Determine the [X, Y] coordinate at the center of the cell enclosing the given text.  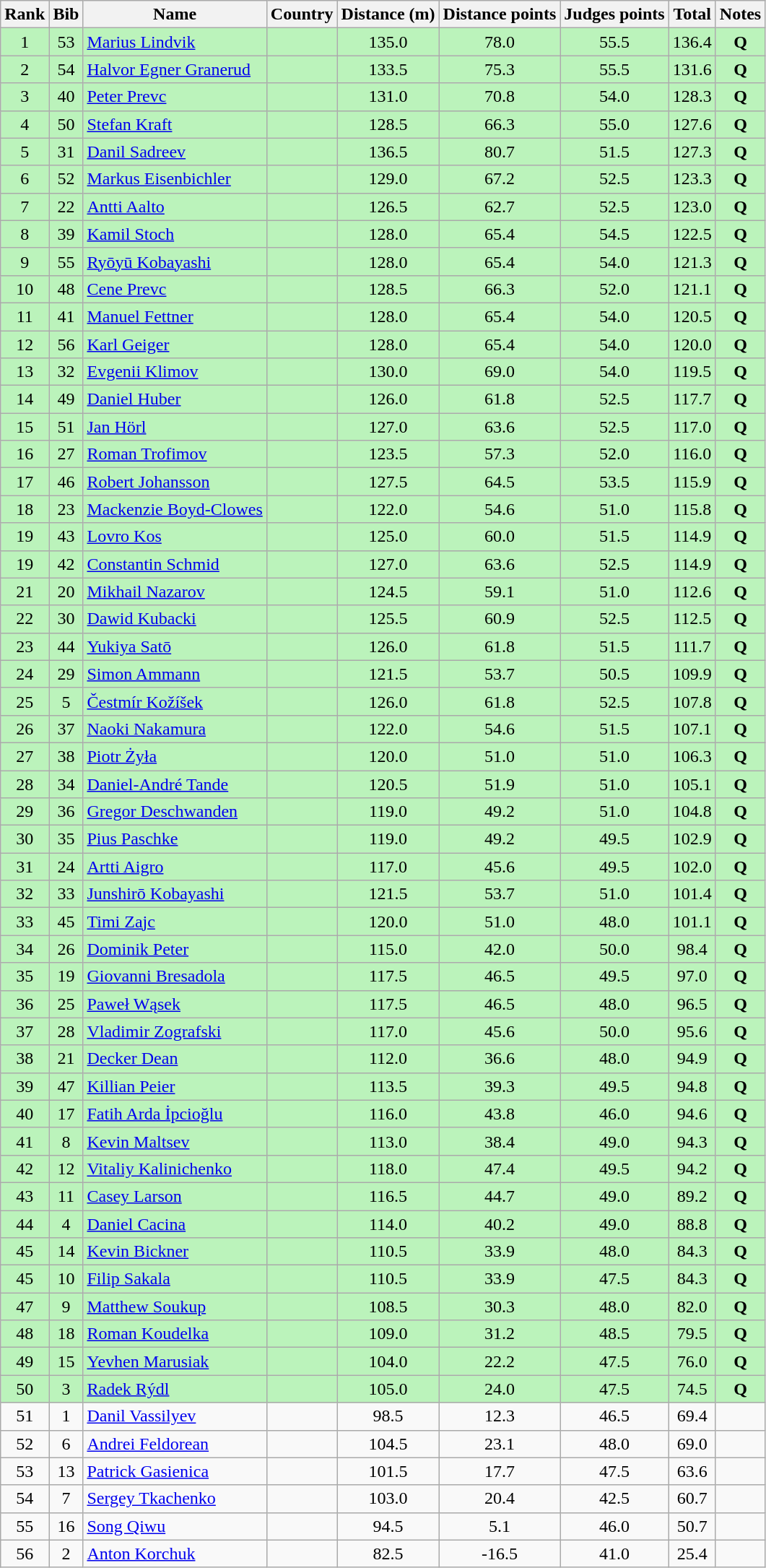
53.5 [614, 482]
116.5 [388, 1196]
23.1 [500, 1444]
94.8 [692, 1086]
Constantin Schmid [175, 564]
Kevin Maltsev [175, 1141]
117.7 [692, 399]
Danil Vassilyev [175, 1416]
128.3 [692, 97]
98.4 [692, 949]
103.0 [388, 1499]
Jan Hörl [175, 427]
131.6 [692, 69]
108.5 [388, 1307]
121.3 [692, 261]
123.0 [692, 207]
Paweł Wąsek [175, 1004]
112.6 [692, 592]
Fatih Arda İpcioğlu [175, 1114]
Danil Sadreev [175, 152]
69.4 [692, 1416]
Bib [66, 14]
48.5 [614, 1334]
Anton Korchuk [175, 1554]
Total [692, 14]
104.8 [692, 812]
Notes [740, 14]
Filip Sakala [175, 1279]
115.8 [692, 509]
60.7 [692, 1499]
Mikhail Nazarov [175, 592]
129.0 [388, 179]
112.5 [692, 619]
133.5 [388, 69]
Markus Eisenbichler [175, 179]
Daniel-André Tande [175, 784]
Stefan Kraft [175, 124]
38.4 [500, 1141]
36.6 [500, 1059]
Killian Peier [175, 1086]
124.5 [388, 592]
94.5 [388, 1526]
31.2 [500, 1334]
113.5 [388, 1086]
105.0 [388, 1389]
Junshirō Kobayashi [175, 894]
12.3 [500, 1416]
25.4 [692, 1554]
111.7 [692, 646]
22.2 [500, 1361]
67.2 [500, 179]
123.5 [388, 454]
Patrick Gasienica [175, 1471]
Song Qiwu [175, 1526]
Decker Dean [175, 1059]
Piotr Żyła [175, 756]
Artti Aigro [175, 867]
118.0 [388, 1169]
113.0 [388, 1141]
89.2 [692, 1196]
Antti Aalto [175, 207]
Cene Prevc [175, 289]
Rank [25, 14]
Sergey Tkachenko [175, 1499]
Kamil Stoch [175, 234]
131.0 [388, 97]
123.3 [692, 179]
94.3 [692, 1141]
Yukiya Satō [175, 646]
Judges points [614, 14]
112.0 [388, 1059]
Roman Trofimov [175, 454]
115.9 [692, 482]
102.0 [692, 867]
101.5 [388, 1471]
109.0 [388, 1334]
60.0 [500, 537]
70.8 [500, 97]
94.6 [692, 1114]
Dawid Kubacki [175, 619]
Country [302, 14]
126.5 [388, 207]
109.9 [692, 674]
104.0 [388, 1361]
82.5 [388, 1554]
119.5 [692, 372]
106.3 [692, 756]
Kevin Bickner [175, 1252]
24.0 [500, 1389]
Giovanni Bresadola [175, 976]
Vitaliy Kalinichenko [175, 1169]
Distance points [500, 14]
136.5 [388, 152]
82.0 [692, 1307]
42.5 [614, 1499]
102.9 [692, 839]
97.0 [692, 976]
101.1 [692, 922]
127.6 [692, 124]
115.0 [388, 949]
Simon Ammann [175, 674]
Distance (m) [388, 14]
105.1 [692, 784]
30.3 [500, 1307]
55.0 [614, 124]
39.3 [500, 1086]
79.5 [692, 1334]
127.3 [692, 152]
127.5 [388, 482]
Dominik Peter [175, 949]
Lovro Kos [175, 537]
46 [66, 482]
107.1 [692, 729]
43.8 [500, 1114]
Robert Johansson [175, 482]
-16.5 [500, 1554]
74.5 [692, 1389]
5.1 [500, 1526]
94.2 [692, 1169]
96.5 [692, 1004]
Manuel Fettner [175, 316]
42.0 [500, 949]
60.9 [500, 619]
57.3 [500, 454]
62.7 [500, 207]
Gregor Deschwanden [175, 812]
Čestmír Kožíšek [175, 701]
Daniel Huber [175, 399]
50.5 [614, 674]
44.7 [500, 1196]
Yevhen Marusiak [175, 1361]
50.7 [692, 1526]
40.2 [500, 1224]
114.0 [388, 1224]
107.8 [692, 701]
125.0 [388, 537]
88.8 [692, 1224]
Mackenzie Boyd-Clowes [175, 509]
64.5 [500, 482]
20 [66, 592]
47.4 [500, 1169]
17.7 [500, 1471]
Evgenii Klimov [175, 372]
78.0 [500, 42]
80.7 [500, 152]
135.0 [388, 42]
Radek Rýdl [175, 1389]
101.4 [692, 894]
59.1 [500, 592]
95.6 [692, 1031]
Daniel Cacina [175, 1224]
Peter Prevc [175, 97]
130.0 [388, 372]
20.4 [500, 1499]
98.5 [388, 1416]
Naoki Nakamura [175, 729]
Vladimir Zografski [175, 1031]
121.1 [692, 289]
76.0 [692, 1361]
41.0 [614, 1554]
104.5 [388, 1444]
122.5 [692, 234]
51.9 [500, 784]
Timi Zajc [175, 922]
Name [175, 14]
125.5 [388, 619]
75.3 [500, 69]
136.4 [692, 42]
Roman Koudelka [175, 1334]
Matthew Soukup [175, 1307]
Halvor Egner Granerud [175, 69]
54.5 [614, 234]
Karl Geiger [175, 345]
Casey Larson [175, 1196]
Ryōyū Kobayashi [175, 261]
Marius Lindvik [175, 42]
Pius Paschke [175, 839]
94.9 [692, 1059]
Andrei Feldorean [175, 1444]
